For the text-containing cell, return its midpoint in [x, y] coordinate format. 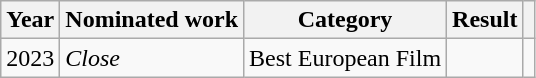
Category [346, 20]
Best European Film [346, 58]
Year [30, 20]
Nominated work [152, 20]
Close [152, 58]
Result [485, 20]
2023 [30, 58]
